Search for the cell housing the specified text and yield its [X, Y] center coordinate. 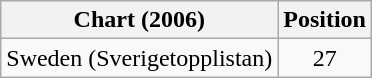
Position [325, 20]
27 [325, 58]
Chart (2006) [140, 20]
Sweden (Sverigetopplistan) [140, 58]
